For the text-containing cell, return its midpoint in (X, Y) coordinate format. 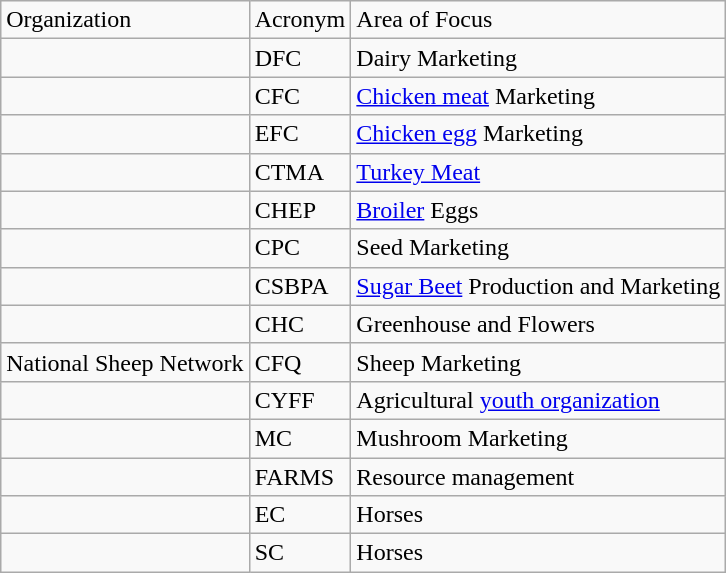
Seed Marketing (538, 248)
MC (300, 438)
CHC (300, 324)
DFC (300, 58)
Greenhouse and Flowers (538, 324)
CTMA (300, 172)
Organization (125, 20)
EFC (300, 134)
CFC (300, 96)
Agricultural youth organization (538, 400)
SC (300, 553)
Broiler Eggs (538, 210)
Chicken egg Marketing (538, 134)
Mushroom Marketing (538, 438)
Turkey Meat (538, 172)
CFQ (300, 362)
Chicken meat Marketing (538, 96)
Resource management (538, 477)
CYFF (300, 400)
Acronym (300, 20)
CSBPA (300, 286)
Sugar Beet Production and Marketing (538, 286)
Sheep Marketing (538, 362)
CHEP (300, 210)
FARMS (300, 477)
CPC (300, 248)
Area of Focus (538, 20)
National Sheep Network (125, 362)
Dairy Marketing (538, 58)
EC (300, 515)
